Detect which cell encompasses the target text, then output its (x, y) center coordinate. 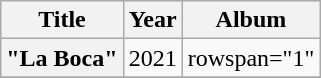
Year (152, 20)
"La Boca" (62, 58)
Album (251, 20)
2021 (152, 58)
Title (62, 20)
rowspan="1" (251, 58)
